Detect which cell encompasses the target text, then output its (x, y) center coordinate. 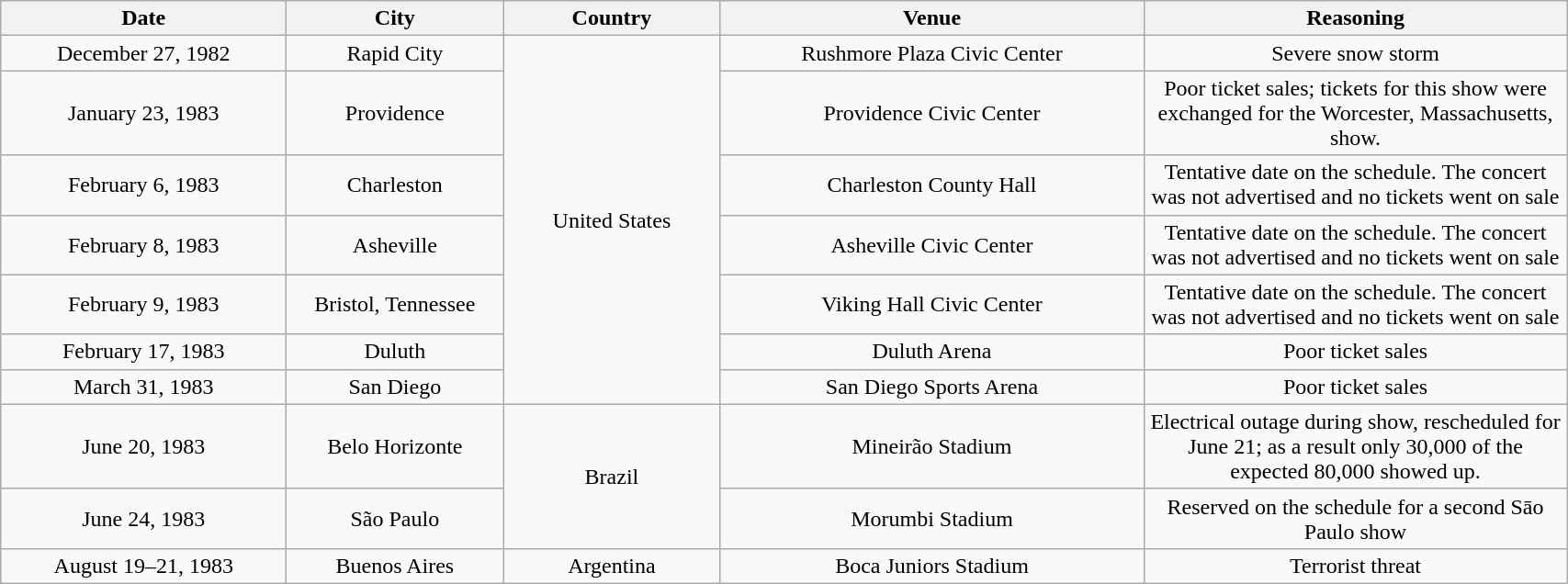
Rushmore Plaza Civic Center (931, 53)
Brazil (612, 476)
February 6, 1983 (143, 185)
Reserved on the schedule for a second Sāo Paulo show (1356, 518)
Duluth Arena (931, 352)
January 23, 1983 (143, 113)
City (395, 18)
Charleston (395, 185)
Country (612, 18)
February 9, 1983 (143, 305)
Buenos Aires (395, 566)
December 27, 1982 (143, 53)
Electrical outage during show, rescheduled for June 21; as a result only 30,000 of the expected 80,000 showed up. (1356, 446)
São Paulo (395, 518)
Mineirão Stadium (931, 446)
June 24, 1983 (143, 518)
Date (143, 18)
June 20, 1983 (143, 446)
Providence (395, 113)
Asheville Civic Center (931, 244)
Charleston County Hall (931, 185)
Rapid City (395, 53)
Morumbi Stadium (931, 518)
Severe snow storm (1356, 53)
Poor ticket sales; tickets for this show were exchanged for the Worcester, Massachusetts, show. (1356, 113)
Reasoning (1356, 18)
Asheville (395, 244)
Belo Horizonte (395, 446)
San Diego Sports Arena (931, 387)
Venue (931, 18)
Viking Hall Civic Center (931, 305)
February 8, 1983 (143, 244)
March 31, 1983 (143, 387)
Argentina (612, 566)
August 19–21, 1983 (143, 566)
United States (612, 220)
Terrorist threat (1356, 566)
February 17, 1983 (143, 352)
Bristol, Tennessee (395, 305)
Duluth (395, 352)
Boca Juniors Stadium (931, 566)
Providence Civic Center (931, 113)
San Diego (395, 387)
